Capture the cell that displays the provided text and extract its (x, y) central coordinate. 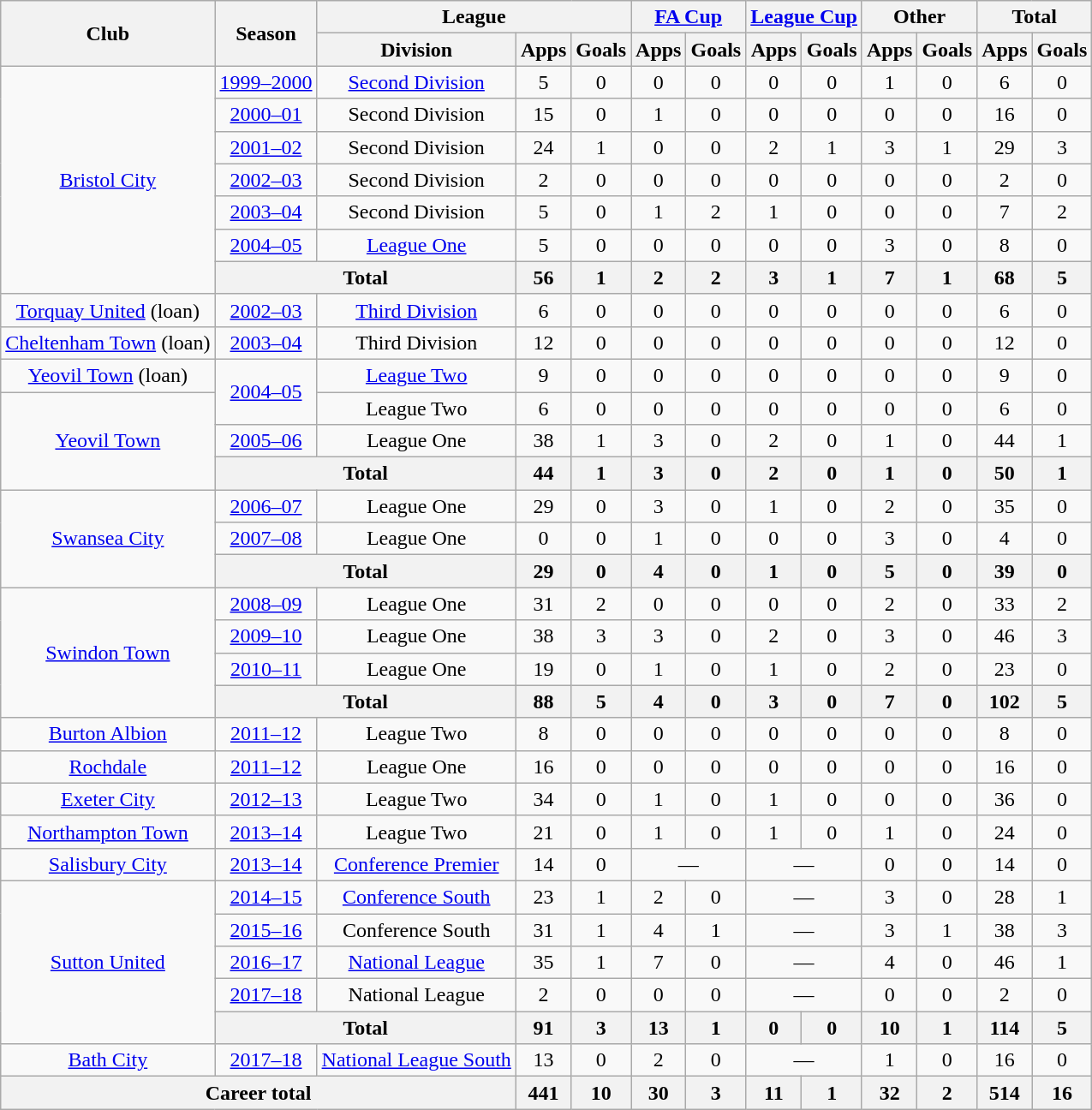
Yeovil Town (108, 441)
2016–17 (266, 963)
Burton Albion (108, 734)
19 (543, 669)
88 (543, 701)
2005–06 (266, 441)
Club (108, 33)
Season (266, 33)
League (474, 17)
39 (1005, 571)
33 (1005, 604)
1999–2000 (266, 82)
2014–15 (266, 897)
2010–11 (266, 669)
Swindon Town (108, 653)
Other (919, 17)
36 (1005, 799)
21 (543, 832)
2015–16 (266, 929)
Salisbury City (108, 864)
114 (1005, 1028)
2006–07 (266, 506)
2008–09 (266, 604)
441 (543, 1093)
Career total (259, 1093)
2001–02 (266, 147)
91 (543, 1028)
30 (659, 1093)
15 (543, 115)
68 (1005, 277)
National League South (416, 1060)
Northampton Town (108, 832)
2000–01 (266, 115)
28 (1005, 897)
2007–08 (266, 539)
Yeovil Town (loan) (108, 375)
56 (543, 277)
32 (889, 1093)
2009–10 (266, 636)
Sutton United (108, 962)
FA Cup (689, 17)
Exeter City (108, 799)
Torquay United (loan) (108, 310)
Swansea City (108, 539)
11 (774, 1093)
514 (1005, 1093)
League Cup (804, 17)
34 (543, 799)
102 (1005, 701)
Cheltenham Town (loan) (108, 343)
Rochdale (108, 767)
50 (1005, 474)
Conference Premier (416, 864)
Division (416, 50)
Bath City (108, 1060)
Bristol City (108, 180)
2012–13 (266, 799)
